For the text-containing cell, return its midpoint in [x, y] coordinate format. 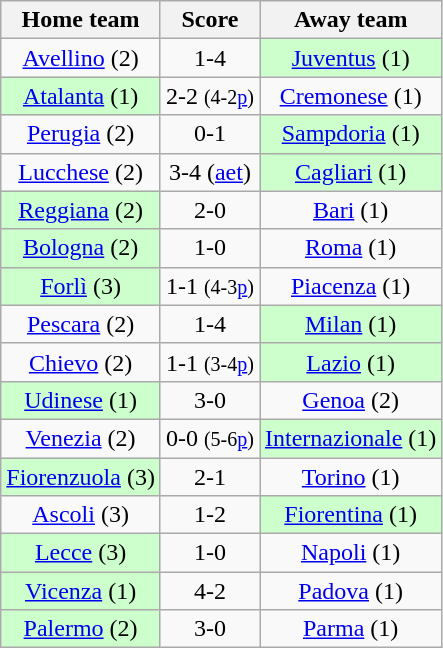
Palermo (2) [81, 629]
Vicenza (1) [81, 591]
Padova (1) [351, 591]
Roma (1) [351, 248]
Parma (1) [351, 629]
Atalanta (1) [81, 96]
2-2 (4-2p) [210, 96]
1-1 (3-4p) [210, 362]
Home team [81, 20]
Genoa (2) [351, 400]
Fiorenzuola (3) [81, 477]
Lecce (3) [81, 553]
Fiorentina (1) [351, 515]
Juventus (1) [351, 58]
Milan (1) [351, 324]
Sampdoria (1) [351, 134]
3-4 (aet) [210, 172]
Cremonese (1) [351, 96]
Ascoli (3) [81, 515]
1-2 [210, 515]
4-2 [210, 591]
Lucchese (2) [81, 172]
Perugia (2) [81, 134]
Away team [351, 20]
Reggiana (2) [81, 210]
Lazio (1) [351, 362]
2-0 [210, 210]
Udinese (1) [81, 400]
Score [210, 20]
Forlì (3) [81, 286]
Torino (1) [351, 477]
Venezia (2) [81, 438]
Chievo (2) [81, 362]
1-1 (4-3p) [210, 286]
Piacenza (1) [351, 286]
0-1 [210, 134]
Internazionale (1) [351, 438]
Bologna (2) [81, 248]
Bari (1) [351, 210]
Pescara (2) [81, 324]
Napoli (1) [351, 553]
0-0 (5-6p) [210, 438]
Cagliari (1) [351, 172]
2-1 [210, 477]
Avellino (2) [81, 58]
